Search for the cell housing the specified text and yield its [X, Y] center coordinate. 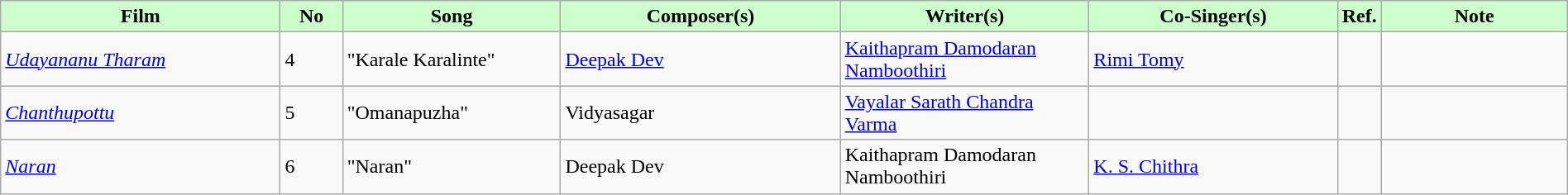
4 [311, 59]
Vayalar Sarath Chandra Varma [964, 112]
Ref. [1360, 17]
Naran [141, 167]
Udayananu Tharam [141, 59]
"Karale Karalinte" [452, 59]
K. S. Chithra [1213, 167]
Chanthupottu [141, 112]
6 [311, 167]
Song [452, 17]
"Omanapuzha" [452, 112]
5 [311, 112]
No [311, 17]
Writer(s) [964, 17]
Note [1474, 17]
Film [141, 17]
Composer(s) [700, 17]
Rimi Tomy [1213, 59]
Vidyasagar [700, 112]
"Naran" [452, 167]
Co-Singer(s) [1213, 17]
